Find where the given text appears and provide that cell's center as [X, Y] coordinate. 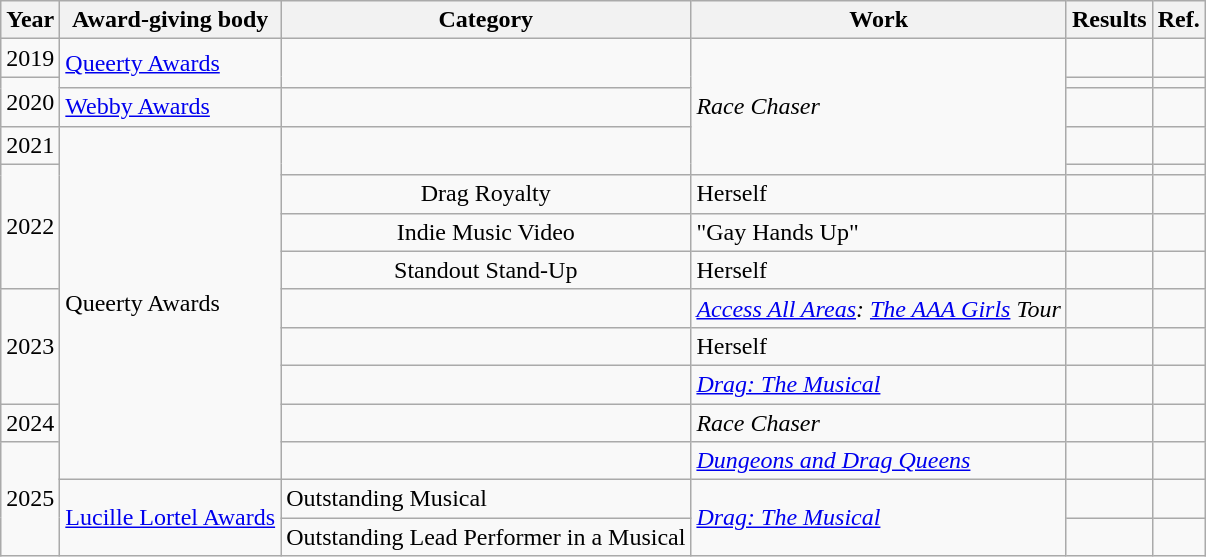
2021 [30, 145]
Year [30, 20]
2025 [30, 499]
Ref. [1178, 20]
Outstanding Musical [486, 499]
"Gay Hands Up" [879, 232]
Outstanding Lead Performer in a Musical [486, 537]
2024 [30, 423]
Drag Royalty [486, 194]
2023 [30, 346]
Dungeons and Drag Queens [879, 461]
Work [879, 20]
2019 [30, 58]
Indie Music Video [486, 232]
2022 [30, 226]
Results [1109, 20]
Category [486, 20]
Access All Areas: The AAA Girls Tour [879, 308]
Webby Awards [170, 107]
Standout Stand-Up [486, 270]
Award-giving body [170, 20]
Lucille Lortel Awards [170, 518]
2020 [30, 102]
